Detect which cell encompasses the target text, then output its (x, y) center coordinate. 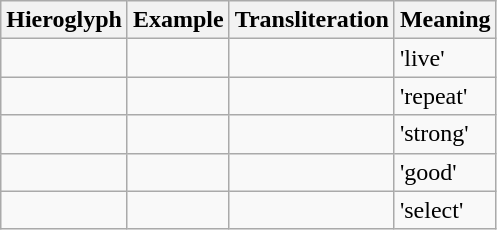
Meaning (445, 20)
'select' (445, 210)
'live' (445, 58)
'good' (445, 172)
'repeat' (445, 96)
Hieroglyph (64, 20)
Transliteration (312, 20)
Example (178, 20)
'strong' (445, 134)
